Detect which cell encompasses the target text, then output its (X, Y) center coordinate. 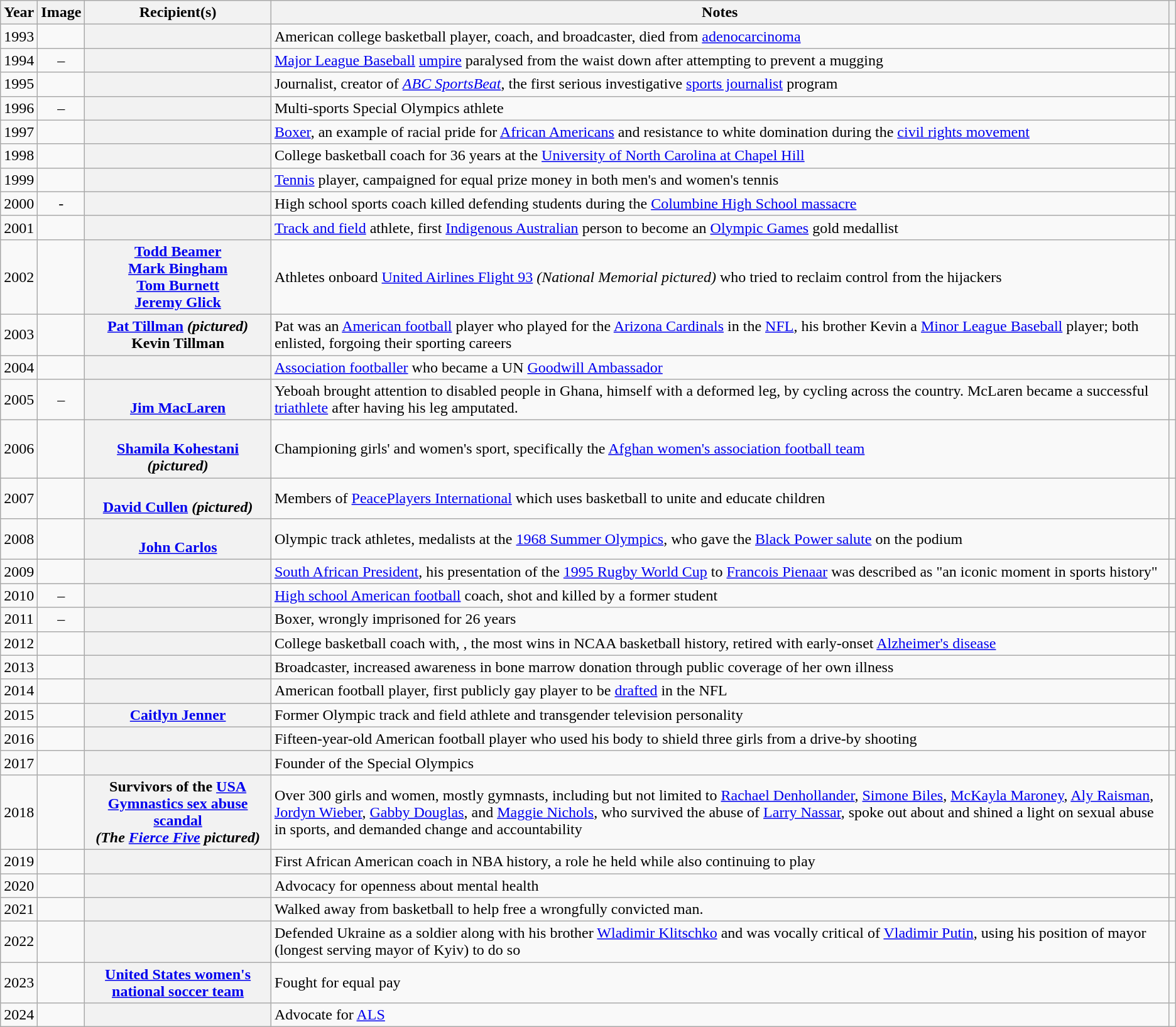
2003 (19, 334)
South African President, his presentation of the 1995 Rugby World Cup to Francois Pienaar was described as "an iconic moment in sports history" (720, 572)
Walked away from basketball to help free a wrongfully convicted man. (720, 910)
1994 (19, 60)
2019 (19, 861)
Members of PeacePlayers International which uses basketball to unite and educate children (720, 499)
Multi-sports Special Olympics athlete (720, 108)
2024 (19, 1015)
Recipient(s) (178, 13)
Notes (720, 13)
2005 (19, 399)
2017 (19, 763)
1995 (19, 84)
Olympic track athletes, medalists at the 1968 Summer Olympics, who gave the Black Power salute on the podium (720, 539)
1998 (19, 156)
2000 (19, 204)
Jim MacLaren (178, 399)
1997 (19, 132)
Todd BeamerMark BinghamTom BurnettJeremy Glick (178, 276)
College basketball coach with, , the most wins in NCAA basketball history, retired with early-onset Alzheimer's disease (720, 643)
2009 (19, 572)
Boxer, wrongly imprisoned for 26 years (720, 619)
College basketball coach for 36 years at the University of North Carolina at Chapel Hill (720, 156)
2023 (19, 982)
2014 (19, 691)
2018 (19, 812)
American college basketball player, coach, and broadcaster, died from adenocarcinoma (720, 36)
2002 (19, 276)
2011 (19, 619)
United States women's national soccer team (178, 982)
Tennis player, campaigned for equal prize money in both men's and women's tennis (720, 180)
John Carlos (178, 539)
Pat Tillman (pictured)Kevin Tillman (178, 334)
2021 (19, 910)
1993 (19, 36)
Fought for equal pay (720, 982)
Championing girls' and women's sport, specifically the Afghan women's association football team (720, 449)
2013 (19, 667)
- (62, 204)
1996 (19, 108)
Founder of the Special Olympics (720, 763)
Shamila Kohestani (pictured) (178, 449)
Advocate for ALS (720, 1015)
2007 (19, 499)
High school sports coach killed defending students during the Columbine High School massacre (720, 204)
First African American coach in NBA history, a role he held while also continuing to play (720, 861)
1999 (19, 180)
Boxer, an example of racial pride for African Americans and resistance to white domination during the civil rights movement (720, 132)
Athletes onboard United Airlines Flight 93 (National Memorial pictured) who tried to reclaim control from the hijackers (720, 276)
High school American football coach, shot and killed by a former student (720, 595)
David Cullen (pictured) (178, 499)
2015 (19, 715)
2016 (19, 739)
Major League Baseball umpire paralysed from the waist down after attempting to prevent a mugging (720, 60)
2001 (19, 227)
Association footballer who became a UN Goodwill Ambassador (720, 367)
Journalist, creator of ABC SportsBeat, the first serious investigative sports journalist program (720, 84)
2006 (19, 449)
2012 (19, 643)
2004 (19, 367)
2010 (19, 595)
American football player, first publicly gay player to be drafted in the NFL (720, 691)
Former Olympic track and field athlete and transgender television personality (720, 715)
Year (19, 13)
2022 (19, 942)
Survivors of the USA Gymnastics sex abuse scandal(The Fierce Five pictured) (178, 812)
Advocacy for openness about mental health (720, 885)
Image (62, 13)
Caitlyn Jenner (178, 715)
Fifteen-year-old American football player who used his body to shield three girls from a drive-by shooting (720, 739)
Broadcaster, increased awareness in bone marrow donation through public coverage of her own illness (720, 667)
2020 (19, 885)
2008 (19, 539)
Track and field athlete, first Indigenous Australian person to become an Olympic Games gold medallist (720, 227)
